Extract the (x, y) coordinate from the center of the cell holding the provided text.  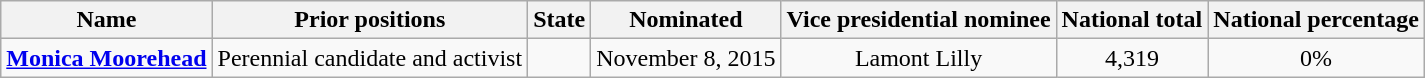
Nominated (686, 20)
November 8, 2015 (686, 58)
Vice presidential nominee (918, 20)
4,319 (1132, 58)
Monica Moorehead (106, 58)
Perennial candidate and activist (370, 58)
Prior positions (370, 20)
Name (106, 20)
Lamont Lilly (918, 58)
0% (1316, 58)
National percentage (1316, 20)
National total (1132, 20)
State (560, 20)
